Pinpoint the cell where the given text exists, returning its [x, y] midpoint coordinate. 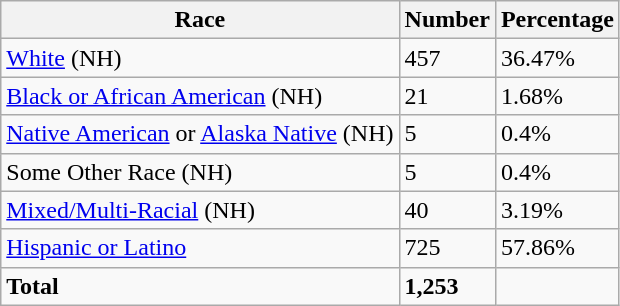
Hispanic or Latino [200, 248]
36.47% [557, 58]
Number [447, 20]
White (NH) [200, 58]
21 [447, 96]
1,253 [447, 286]
Total [200, 286]
57.86% [557, 248]
Percentage [557, 20]
Race [200, 20]
457 [447, 58]
Some Other Race (NH) [200, 172]
Mixed/Multi-Racial (NH) [200, 210]
1.68% [557, 96]
725 [447, 248]
Black or African American (NH) [200, 96]
40 [447, 210]
Native American or Alaska Native (NH) [200, 134]
3.19% [557, 210]
